From the cell containing the given text, extract its center point as [X, Y] coordinate. 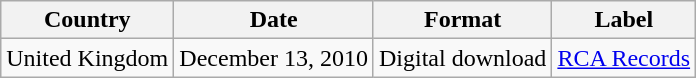
Format [462, 20]
Digital download [462, 58]
Date [274, 20]
RCA Records [624, 58]
Country [88, 20]
Label [624, 20]
December 13, 2010 [274, 58]
United Kingdom [88, 58]
